Output the (X, Y) coordinate of the center of the cell containing the given text.  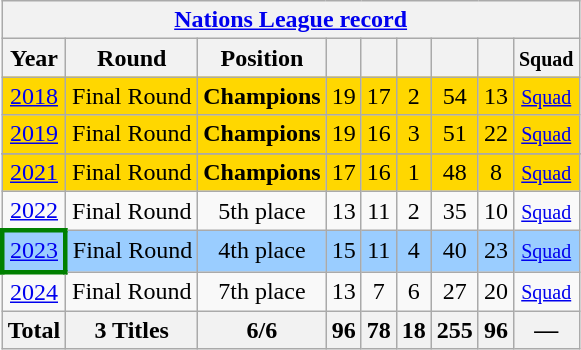
Nations League record (290, 20)
78 (378, 330)
4 (414, 252)
27 (454, 292)
3 Titles (132, 330)
Total (34, 330)
2021 (34, 172)
20 (496, 292)
23 (496, 252)
15 (344, 252)
6/6 (262, 330)
51 (454, 134)
54 (454, 96)
2023 (34, 252)
2024 (34, 292)
5th place (262, 211)
255 (454, 330)
6 (414, 292)
— (546, 330)
2018 (34, 96)
48 (454, 172)
10 (496, 211)
7th place (262, 292)
1 (414, 172)
3 (414, 134)
Year (34, 58)
2022 (34, 211)
Position (262, 58)
8 (496, 172)
35 (454, 211)
Round (132, 58)
22 (496, 134)
40 (454, 252)
4th place (262, 252)
2019 (34, 134)
18 (414, 330)
7 (378, 292)
